Identify which cell holds the provided text, then report its (x, y) central coordinate. 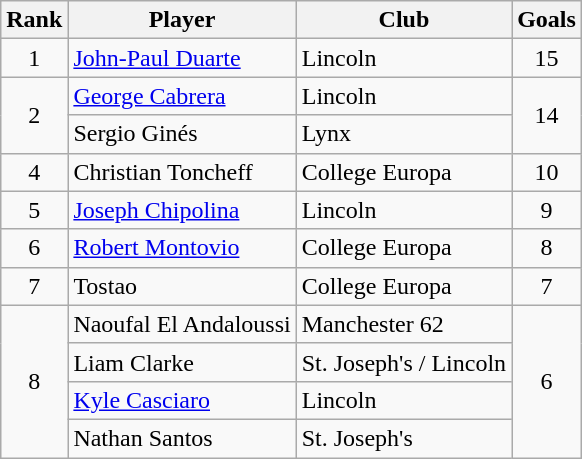
Naoufal El Andaloussi (182, 324)
Tostao (182, 286)
Club (404, 20)
St. Joseph's (404, 438)
Christian Toncheff (182, 172)
Liam Clarke (182, 362)
St. Joseph's / Lincoln (404, 362)
Goals (547, 20)
10 (547, 172)
Rank (34, 20)
1 (34, 58)
Joseph Chipolina (182, 210)
Lynx (404, 134)
4 (34, 172)
Player (182, 20)
Kyle Casciaro (182, 400)
Nathan Santos (182, 438)
15 (547, 58)
Sergio Ginés (182, 134)
5 (34, 210)
John-Paul Duarte (182, 58)
Manchester 62 (404, 324)
2 (34, 115)
George Cabrera (182, 96)
14 (547, 115)
Robert Montovio (182, 248)
9 (547, 210)
